Search for the cell housing the specified text and yield its (x, y) center coordinate. 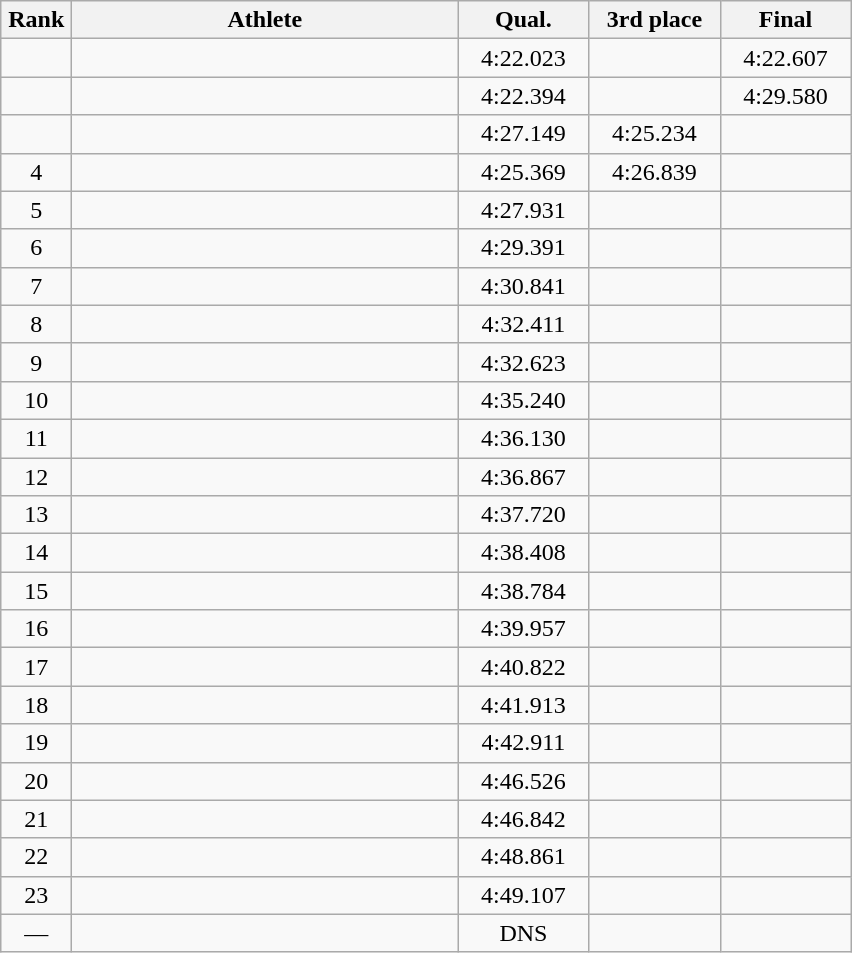
4:26.839 (654, 172)
3rd place (654, 20)
4:32.623 (524, 362)
4:37.720 (524, 515)
4:38.408 (524, 553)
15 (36, 591)
17 (36, 667)
9 (36, 362)
16 (36, 629)
11 (36, 438)
4:22.023 (524, 58)
4:22.394 (524, 96)
6 (36, 248)
13 (36, 515)
4:29.391 (524, 248)
— (36, 933)
22 (36, 857)
4:25.234 (654, 134)
4:40.822 (524, 667)
4:49.107 (524, 895)
4:27.931 (524, 210)
4 (36, 172)
4:35.240 (524, 400)
4:48.861 (524, 857)
DNS (524, 933)
4:36.867 (524, 477)
4:22.607 (786, 58)
4:46.842 (524, 819)
18 (36, 705)
4:39.957 (524, 629)
Athlete (265, 20)
5 (36, 210)
Rank (36, 20)
4:42.911 (524, 743)
4:30.841 (524, 286)
4:27.149 (524, 134)
4:36.130 (524, 438)
Final (786, 20)
7 (36, 286)
10 (36, 400)
4:38.784 (524, 591)
4:46.526 (524, 781)
12 (36, 477)
20 (36, 781)
8 (36, 324)
21 (36, 819)
19 (36, 743)
23 (36, 895)
4:32.411 (524, 324)
4:25.369 (524, 172)
4:41.913 (524, 705)
4:29.580 (786, 96)
Qual. (524, 20)
14 (36, 553)
